Extract the [x, y] coordinate from the center of the cell holding the provided text.  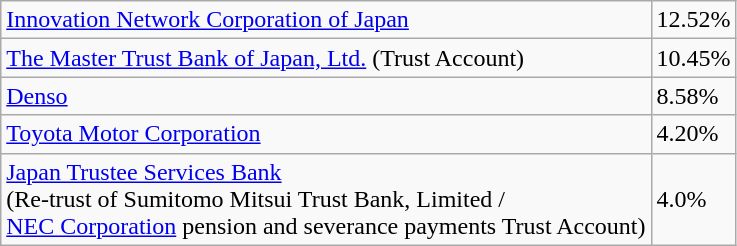
10.45% [694, 58]
4.20% [694, 134]
12.52% [694, 20]
8.58% [694, 96]
Toyota Motor Corporation [326, 134]
Denso [326, 96]
Innovation Network Corporation of Japan [326, 20]
4.0% [694, 199]
Japan Trustee Services Bank(Re-trust of Sumitomo Mitsui Trust Bank, Limited /NEC Corporation pension and severance payments Trust Account) [326, 199]
The Master Trust Bank of Japan, Ltd. (Trust Account) [326, 58]
